Pinpoint the cell where the given text exists, returning its (X, Y) midpoint coordinate. 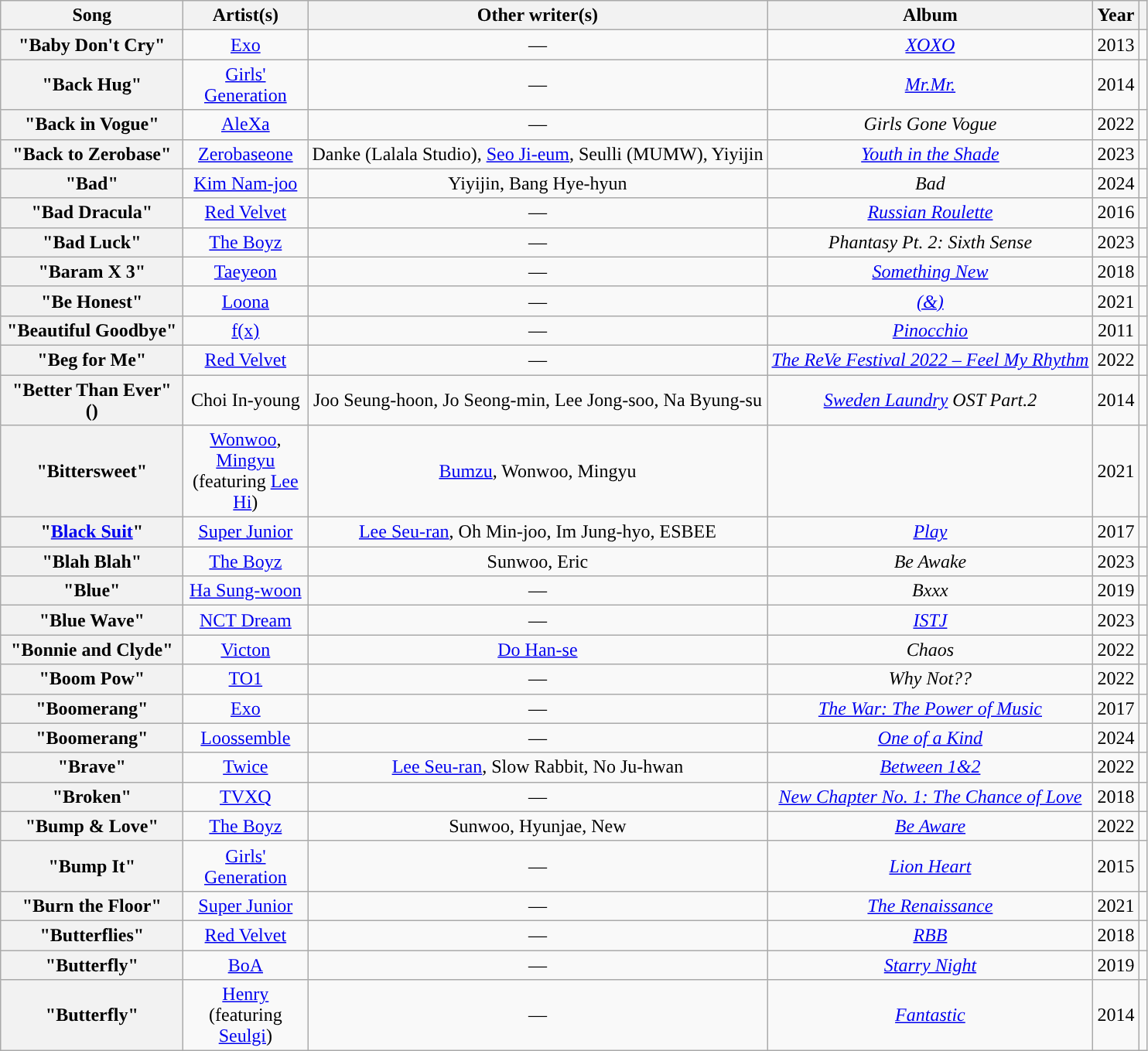
Sunwoo, Eric (538, 561)
"Boom Pow" (92, 679)
"Bad Luck" (92, 242)
"Bump It" (92, 866)
"Bad" (92, 183)
"Black Suit" (92, 532)
Chaos (930, 650)
Song (92, 15)
Zerobaseone (246, 154)
"Baby Don't Cry" (92, 45)
Mr.Mr. (930, 85)
TVXQ (246, 797)
2015 (1116, 866)
Lee Seu-ran, Oh Min-joo, Im Jung-hyo, ESBEE (538, 532)
"Burn the Floor" (92, 906)
Taeyeon (246, 271)
Play (930, 532)
Pinocchio (930, 330)
Henry (featuring Seulgi) (246, 1015)
Bxxx (930, 591)
Sunwoo, Hyunjae, New (538, 826)
Loossemble (246, 738)
Kim Nam-joo (246, 183)
"Beg for Me" (92, 360)
The ReVe Festival 2022 – Feel My Rhythm (930, 360)
"Blah Blah" (92, 561)
Yiyijin, Bang Hye-hyun (538, 183)
"Bonnie and Clyde" (92, 650)
"Broken" (92, 797)
"Be Honest" (92, 301)
"Butterflies" (92, 935)
The War: The Power of Music (930, 708)
"Back Hug" (92, 85)
"Baram X 3" (92, 271)
Artist(s) (246, 15)
New Chapter No. 1: The Chance of Love (930, 797)
Twice (246, 767)
One of a Kind (930, 738)
AleXa (246, 125)
2016 (1116, 213)
RBB (930, 935)
2011 (1116, 330)
Bumzu, Wonwoo, Mingyu (538, 472)
Be Awake (930, 561)
Sweden Laundry OST Part.2 (930, 399)
Something New (930, 271)
"Blue Wave" (92, 620)
"Back to Zerobase" (92, 154)
Fantastic (930, 1015)
Year (1116, 15)
Ha Sung-woon (246, 591)
Be Aware (930, 826)
Victon (246, 650)
Lion Heart (930, 866)
The Renaissance (930, 906)
"Bittersweet" (92, 472)
Lee Seu-ran, Slow Rabbit, No Ju-hwan (538, 767)
Phantasy Pt. 2: Sixth Sense (930, 242)
Other writer(s) (538, 15)
Starry Night (930, 964)
f(x) (246, 330)
2013 (1116, 45)
Bad (930, 183)
"Back in Vogue" (92, 125)
ISTJ (930, 620)
"Bump & Love" (92, 826)
Joo Seung-hoon, Jo Seong-min, Lee Jong-soo, Na Byung-su (538, 399)
Youth in the Shade (930, 154)
TO1 (246, 679)
NCT Dream (246, 620)
(&) (930, 301)
Do Han-se (538, 650)
"Brave" (92, 767)
Loona (246, 301)
Choi In-young (246, 399)
Wonwoo, Mingyu (featuring Lee Hi) (246, 472)
"Bad Dracula" (92, 213)
Russian Roulette (930, 213)
Why Not?? (930, 679)
Danke (Lalala Studio), Seo Ji-eum, Seulli (MUMW), Yiyijin (538, 154)
Girls Gone Vogue (930, 125)
XOXO (930, 45)
"Better Than Ever" () (92, 399)
BoA (246, 964)
Between 1&2 (930, 767)
"Beautiful Goodbye" (92, 330)
"Blue" (92, 591)
Album (930, 15)
